Determine the [x, y] coordinate at the center of the cell enclosing the given text.  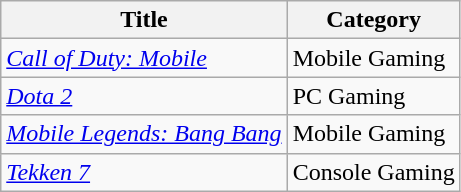
Category [374, 20]
Title [144, 20]
Tekken 7 [144, 172]
Call of Duty: Mobile [144, 58]
Console Gaming [374, 172]
PC Gaming [374, 96]
Dota 2 [144, 96]
Mobile Legends: Bang Bang [144, 134]
